Pinpoint the cell where the given text exists, returning its (x, y) midpoint coordinate. 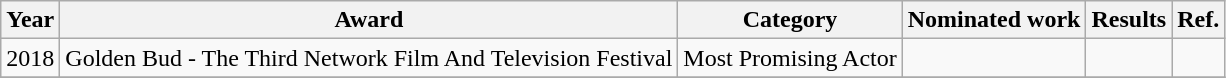
Award (369, 20)
Category (790, 20)
Results (1129, 20)
Year (30, 20)
Nominated work (994, 20)
Most Promising Actor (790, 58)
2018 (30, 58)
Golden Bud - The Third Network Film And Television Festival (369, 58)
Ref. (1198, 20)
